Search for the cell housing the specified text and yield its [x, y] center coordinate. 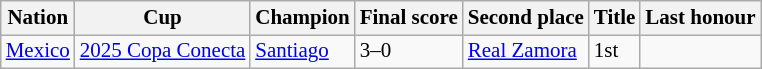
Title [615, 18]
1st [615, 52]
Champion [302, 18]
Santiago [302, 52]
3–0 [409, 52]
Last honour [700, 18]
2025 Copa Conecta [163, 52]
Cup [163, 18]
Final score [409, 18]
Real Zamora [526, 52]
Nation [38, 18]
Second place [526, 18]
Mexico [38, 52]
